Search for the cell housing the specified text and yield its (x, y) center coordinate. 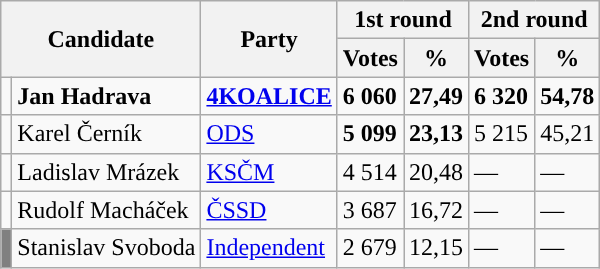
5 099 (370, 134)
3 687 (370, 210)
Stanislav Svoboda (106, 248)
2 679 (370, 248)
6 320 (502, 96)
54,78 (568, 96)
Karel Černík (106, 134)
20,48 (436, 172)
Rudolf Macháček (106, 210)
45,21 (568, 134)
ODS (269, 134)
2nd round (534, 20)
Candidate (101, 39)
5 215 (502, 134)
Independent (269, 248)
Ladislav Mrázek (106, 172)
Party (269, 39)
4KOALICE (269, 96)
ČSSD (269, 210)
6 060 (370, 96)
23,13 (436, 134)
Jan Hadrava (106, 96)
1st round (402, 20)
4 514 (370, 172)
27,49 (436, 96)
16,72 (436, 210)
12,15 (436, 248)
KSČM (269, 172)
